Identify which cell holds the provided text, then report its [x, y] central coordinate. 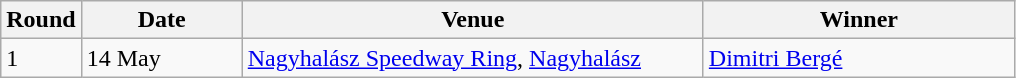
14 May [162, 58]
Date [162, 20]
1 [41, 58]
Dimitri Bergé [858, 58]
Round [41, 20]
Venue [472, 20]
Nagyhalász Speedway Ring, Nagyhalász [472, 58]
Winner [858, 20]
